Determine the (X, Y) coordinate at the center of the cell enclosing the given text.  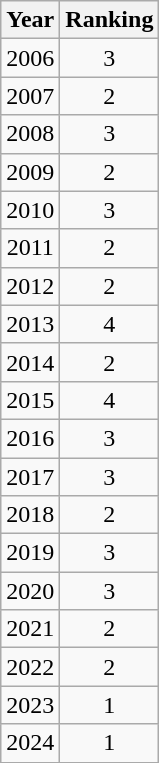
2016 (30, 438)
2011 (30, 248)
2015 (30, 400)
2021 (30, 629)
2014 (30, 362)
Ranking (110, 20)
Year (30, 20)
2006 (30, 58)
2017 (30, 477)
2023 (30, 705)
2022 (30, 667)
2019 (30, 553)
2008 (30, 134)
2007 (30, 96)
2009 (30, 172)
2010 (30, 210)
2020 (30, 591)
2013 (30, 324)
2012 (30, 286)
2018 (30, 515)
2024 (30, 743)
